Capture the cell that displays the provided text and extract its (x, y) central coordinate. 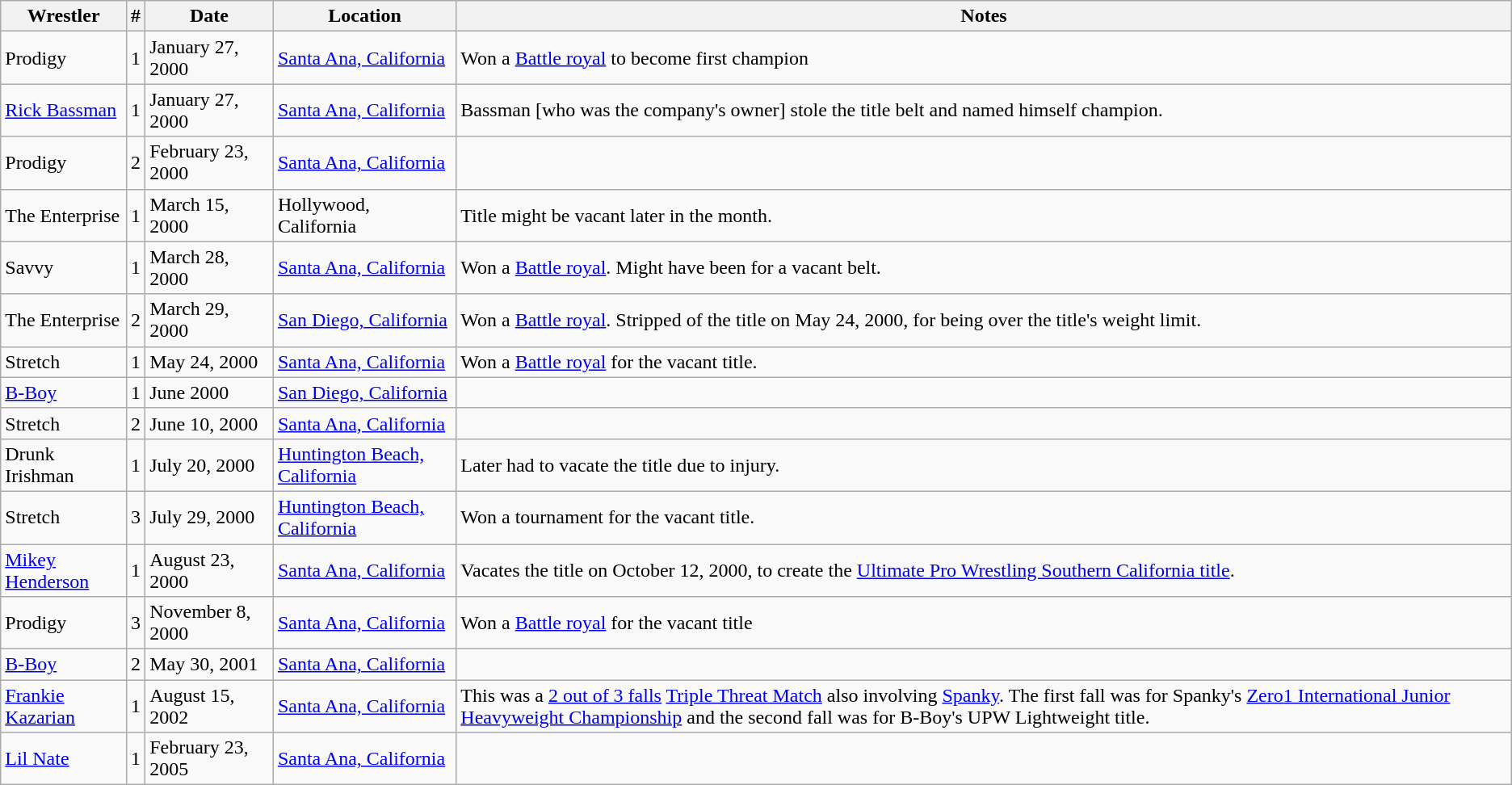
Won a Battle royal to become first champion (984, 58)
Date (210, 16)
Mikey Henderson (64, 570)
June 10, 2000 (210, 423)
Won a Battle royal for the vacant title (984, 623)
Frankie Kazarian (64, 706)
June 2000 (210, 392)
Won a Battle royal. Stripped of the title on May 24, 2000, for being over the title's weight limit. (984, 320)
February 23, 2000 (210, 163)
Savvy (64, 268)
Wrestler (64, 16)
Later had to vacate the title due to injury. (984, 465)
February 23, 2005 (210, 759)
Won a Battle royal. Might have been for a vacant belt. (984, 268)
Hollywood, California (364, 215)
Notes (984, 16)
March 15, 2000 (210, 215)
July 29, 2000 (210, 517)
Won a Battle royal for the vacant title. (984, 362)
August 23, 2000 (210, 570)
Lil Nate (64, 759)
November 8, 2000 (210, 623)
# (136, 16)
March 28, 2000 (210, 268)
August 15, 2002 (210, 706)
Bassman [who was the company's owner] stole the title belt and named himself champion. (984, 110)
July 20, 2000 (210, 465)
Won a tournament for the vacant title. (984, 517)
Drunk Irishman (64, 465)
Rick Bassman (64, 110)
Title might be vacant later in the month. (984, 215)
Vacates the title on October 12, 2000, to create the Ultimate Pro Wrestling Southern California title. (984, 570)
Location (364, 16)
May 24, 2000 (210, 362)
May 30, 2001 (210, 665)
March 29, 2000 (210, 320)
